For the text-containing cell, return its midpoint in (x, y) coordinate format. 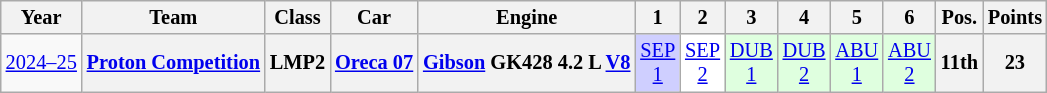
Class (298, 17)
11th (960, 63)
SEP1 (658, 63)
4 (804, 17)
Car (374, 17)
LMP2 (298, 63)
ABU2 (910, 63)
Proton Competition (174, 63)
DUB2 (804, 63)
Engine (526, 17)
DUB1 (752, 63)
Year (42, 17)
5 (856, 17)
Pos. (960, 17)
Gibson GK428 4.2 L V8 (526, 63)
ABU1 (856, 63)
Points (1015, 17)
2024–25 (42, 63)
2 (702, 17)
SEP2 (702, 63)
23 (1015, 63)
Team (174, 17)
6 (910, 17)
1 (658, 17)
Oreca 07 (374, 63)
3 (752, 17)
